Search for the cell housing the specified text and yield its [x, y] center coordinate. 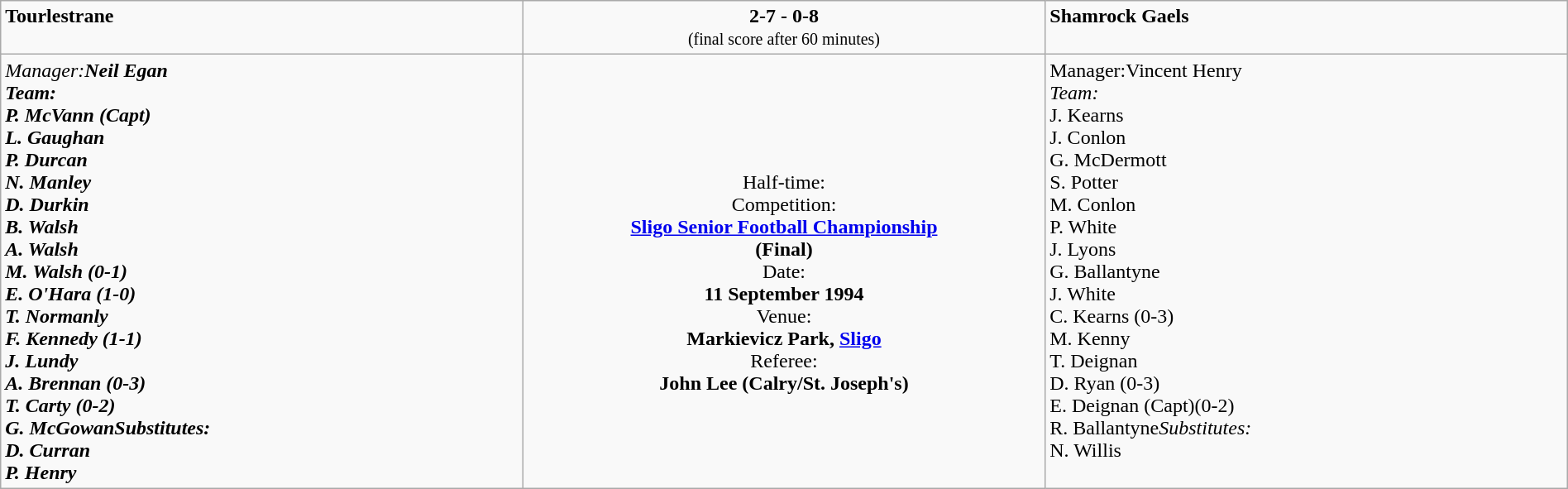
Shamrock Gaels [1307, 28]
Tourlestrane [262, 28]
2-7 - 0-8(final score after 60 minutes) [784, 28]
